Identify which cell holds the provided text, then report its (x, y) central coordinate. 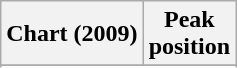
Peakposition (189, 34)
Chart (2009) (72, 34)
